From the cell containing the given text, extract its center point as [x, y] coordinate. 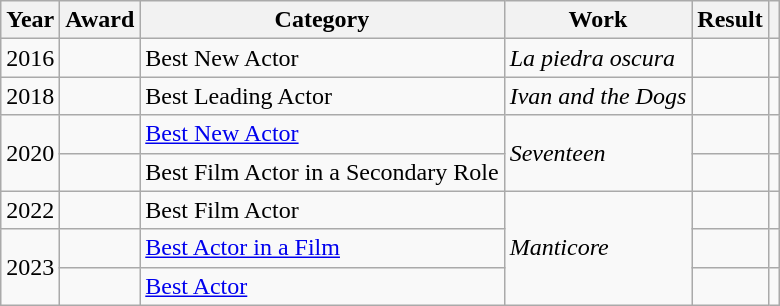
La piedra oscura [598, 58]
Category [322, 20]
2016 [30, 58]
Award [100, 20]
2020 [30, 153]
Result [730, 20]
Best Actor [322, 286]
Best Leading Actor [322, 96]
Best Actor in a Film [322, 248]
2023 [30, 267]
2018 [30, 96]
Year [30, 20]
Best Film Actor [322, 210]
2022 [30, 210]
Work [598, 20]
Ivan and the Dogs [598, 96]
Best Film Actor in a Secondary Role [322, 172]
Manticore [598, 248]
Seventeen [598, 153]
